Return [X, Y] of the center of cell containing provided text 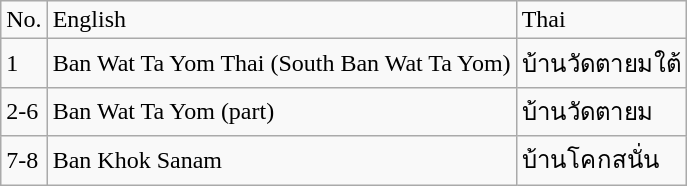
1 [24, 64]
Ban Khok Sanam [282, 160]
Thai [601, 20]
No. [24, 20]
7-8 [24, 160]
Ban Wat Ta Yom (part) [282, 112]
Ban Wat Ta Yom Thai (South Ban Wat Ta Yom) [282, 64]
English [282, 20]
2-6 [24, 112]
บ้านวัดตายม [601, 112]
บ้านโคกสนั่น [601, 160]
บ้านวัดตายมใต้ [601, 64]
